Determine the (x, y) coordinate at the center of the cell enclosing the given text.  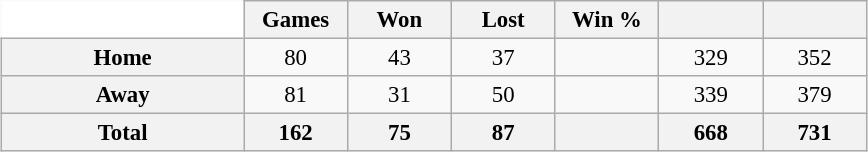
87 (503, 133)
731 (815, 133)
Total (123, 133)
Win % (607, 20)
43 (399, 57)
Home (123, 57)
352 (815, 57)
379 (815, 95)
80 (296, 57)
Lost (503, 20)
31 (399, 95)
81 (296, 95)
Games (296, 20)
668 (711, 133)
50 (503, 95)
329 (711, 57)
162 (296, 133)
Won (399, 20)
75 (399, 133)
339 (711, 95)
37 (503, 57)
Away (123, 95)
